For the text-containing cell, return its midpoint in (X, Y) coordinate format. 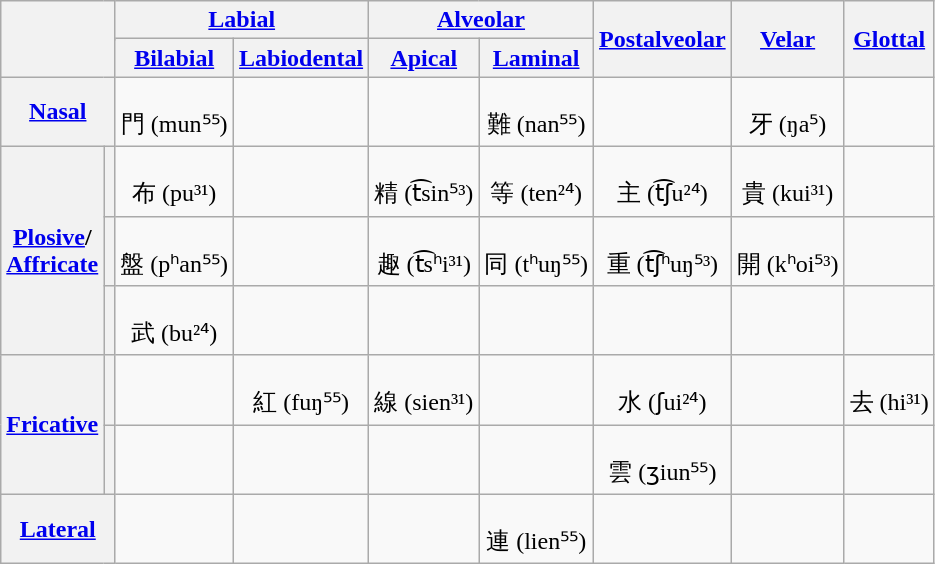
Nasal (58, 112)
Labial (242, 20)
Alveolar (482, 20)
Postalveolar (662, 39)
重 (t͡ʃʰuŋ⁵³) (662, 251)
難 (nan⁵⁵) (536, 112)
Laminal (536, 58)
等 (ten²⁴) (536, 181)
Fricative (52, 424)
Velar (788, 39)
Plosive/Affricate (52, 250)
Apical (424, 58)
連 (lien⁵⁵) (536, 529)
Labiodental (302, 58)
貴 (kui³¹) (788, 181)
主 (t͡ʃu²⁴) (662, 181)
開 (kʰoi⁵³) (788, 251)
去 (hi³¹) (889, 390)
牙 (ŋa⁵) (788, 112)
門 (mun⁵⁵) (174, 112)
Bilabial (174, 58)
Lateral (58, 529)
Glottal (889, 39)
紅 (fuŋ⁵⁵) (302, 390)
線 (sien³¹) (424, 390)
武 (bu²⁴) (174, 321)
布 (pu³¹) (174, 181)
趣 (t͡sʰi³¹) (424, 251)
水 (ʃui²⁴) (662, 390)
雲 (ʒiun⁵⁵) (662, 460)
盤 (pʰan⁵⁵) (174, 251)
同 (tʰuŋ⁵⁵) (536, 251)
精 (t͡sin⁵³) (424, 181)
